Return [x, y] of the center of cell containing provided text 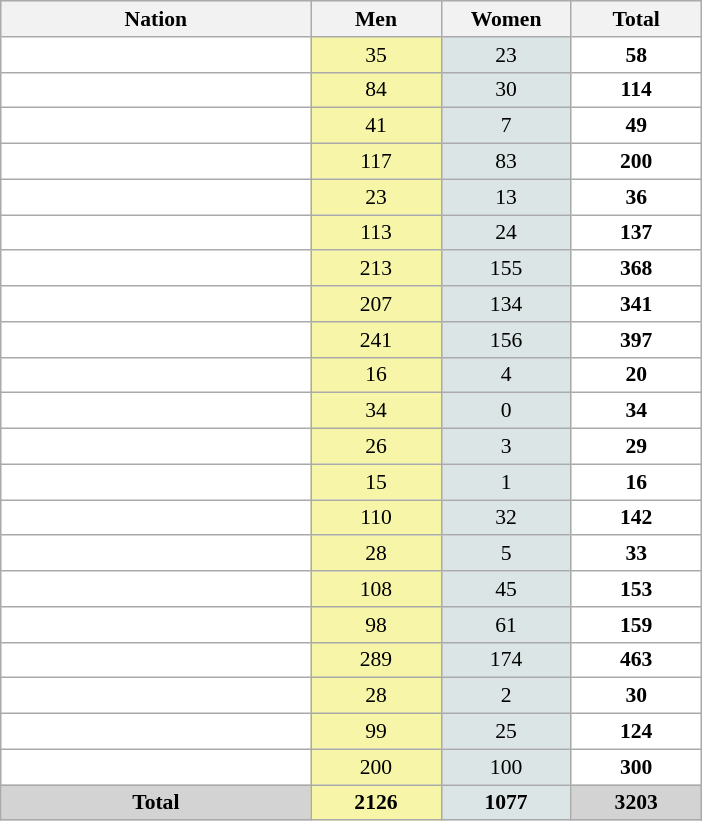
32 [506, 518]
84 [376, 90]
3203 [636, 803]
45 [506, 589]
20 [636, 375]
83 [506, 162]
29 [636, 447]
49 [636, 126]
7 [506, 126]
41 [376, 126]
2 [506, 696]
61 [506, 625]
153 [636, 589]
207 [376, 304]
15 [376, 482]
3 [506, 447]
98 [376, 625]
134 [506, 304]
341 [636, 304]
463 [636, 660]
159 [636, 625]
155 [506, 269]
25 [506, 732]
0 [506, 411]
58 [636, 55]
241 [376, 340]
113 [376, 233]
24 [506, 233]
Nation [156, 19]
300 [636, 767]
100 [506, 767]
110 [376, 518]
33 [636, 554]
156 [506, 340]
142 [636, 518]
5 [506, 554]
213 [376, 269]
289 [376, 660]
174 [506, 660]
1077 [506, 803]
35 [376, 55]
397 [636, 340]
36 [636, 197]
99 [376, 732]
13 [506, 197]
Men [376, 19]
114 [636, 90]
26 [376, 447]
137 [636, 233]
1 [506, 482]
2126 [376, 803]
108 [376, 589]
117 [376, 162]
Women [506, 19]
368 [636, 269]
124 [636, 732]
4 [506, 375]
